Identify which cell holds the provided text, then report its (X, Y) central coordinate. 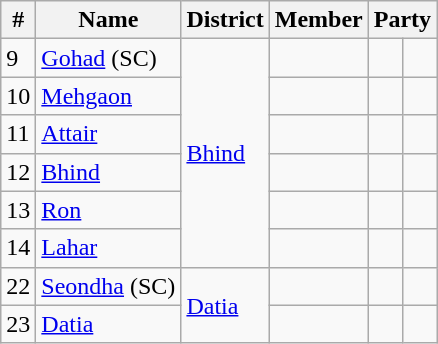
14 (18, 248)
12 (18, 172)
9 (18, 58)
District (225, 20)
23 (18, 324)
13 (18, 210)
Attair (108, 134)
Gohad (SC) (108, 58)
Mehgaon (108, 96)
Seondha (SC) (108, 286)
22 (18, 286)
Member (318, 20)
10 (18, 96)
# (18, 20)
Ron (108, 210)
Name (108, 20)
Party (402, 20)
Lahar (108, 248)
11 (18, 134)
